Extract the (X, Y) coordinate from the center of the cell holding the provided text.  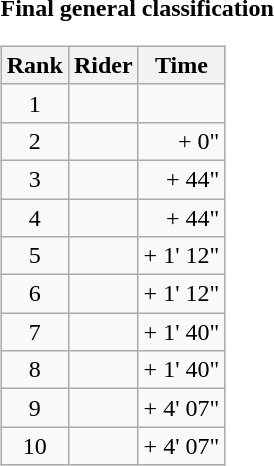
4 (34, 217)
1 (34, 103)
Rider (103, 65)
Time (182, 65)
Rank (34, 65)
6 (34, 294)
10 (34, 446)
5 (34, 256)
9 (34, 408)
3 (34, 179)
8 (34, 370)
+ 0" (182, 141)
7 (34, 332)
2 (34, 141)
